Return [X, Y] of the center of cell containing provided text 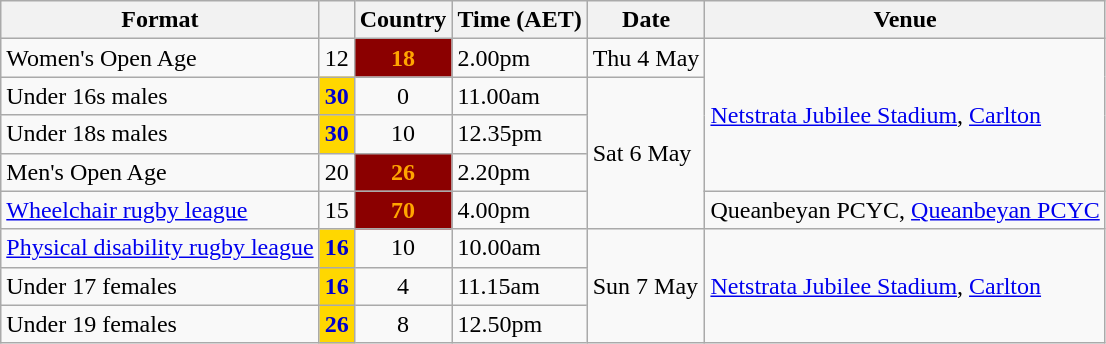
2.00pm [520, 58]
Venue [905, 20]
Men's Open Age [160, 172]
20 [336, 172]
Queanbeyan PCYC, Queanbeyan PCYC [905, 210]
15 [336, 210]
Sun 7 May [646, 286]
Thu 4 May [646, 58]
11.15am [520, 286]
Under 16s males [160, 96]
12.50pm [520, 324]
2.20pm [520, 172]
Country [403, 20]
Under 18s males [160, 134]
Wheelchair rugby league [160, 210]
4 [403, 286]
Under 17 females [160, 286]
18 [403, 58]
Sat 6 May [646, 153]
10.00am [520, 248]
12.35pm [520, 134]
Format [160, 20]
Physical disability rugby league [160, 248]
12 [336, 58]
4.00pm [520, 210]
11.00am [520, 96]
Date [646, 20]
70 [403, 210]
Women's Open Age [160, 58]
Time (AET) [520, 20]
0 [403, 96]
Under 19 females [160, 324]
8 [403, 324]
